Determine the (x, y) coordinate at the center of the cell enclosing the given text.  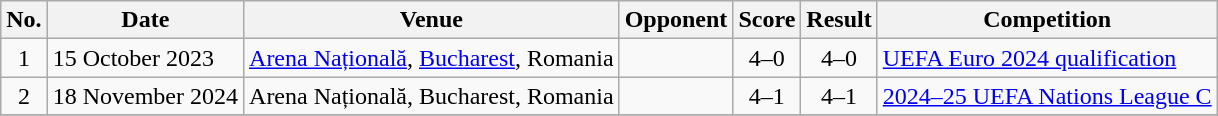
18 November 2024 (145, 96)
Competition (1047, 20)
Date (145, 20)
Venue (432, 20)
Result (839, 20)
Score (767, 20)
No. (24, 20)
UEFA Euro 2024 qualification (1047, 58)
2 (24, 96)
2024–25 UEFA Nations League C (1047, 96)
Opponent (676, 20)
15 October 2023 (145, 58)
1 (24, 58)
